Capture the cell that displays the provided text and extract its [x, y] central coordinate. 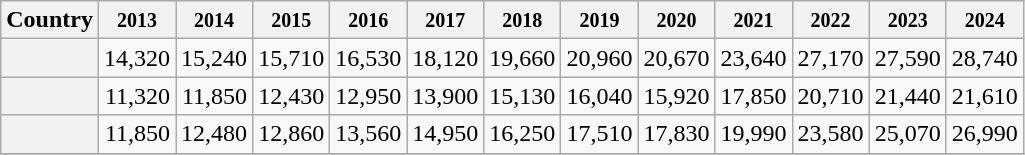
21,440 [908, 96]
2024 [984, 20]
19,660 [522, 58]
2019 [600, 20]
16,250 [522, 134]
20,960 [600, 58]
2021 [754, 20]
15,130 [522, 96]
15,710 [292, 58]
13,560 [368, 134]
28,740 [984, 58]
27,590 [908, 58]
12,860 [292, 134]
13,900 [446, 96]
20,670 [676, 58]
15,240 [214, 58]
25,070 [908, 134]
12,430 [292, 96]
14,320 [136, 58]
2013 [136, 20]
17,830 [676, 134]
12,480 [214, 134]
16,530 [368, 58]
19,990 [754, 134]
2014 [214, 20]
18,120 [446, 58]
2017 [446, 20]
2023 [908, 20]
26,990 [984, 134]
23,640 [754, 58]
2018 [522, 20]
17,510 [600, 134]
2015 [292, 20]
17,850 [754, 96]
15,920 [676, 96]
2016 [368, 20]
16,040 [600, 96]
21,610 [984, 96]
Country [50, 20]
11,320 [136, 96]
23,580 [830, 134]
20,710 [830, 96]
2022 [830, 20]
14,950 [446, 134]
27,170 [830, 58]
2020 [676, 20]
12,950 [368, 96]
